Scan for the cell matching the given text and deliver its [X, Y] coordinate at center. 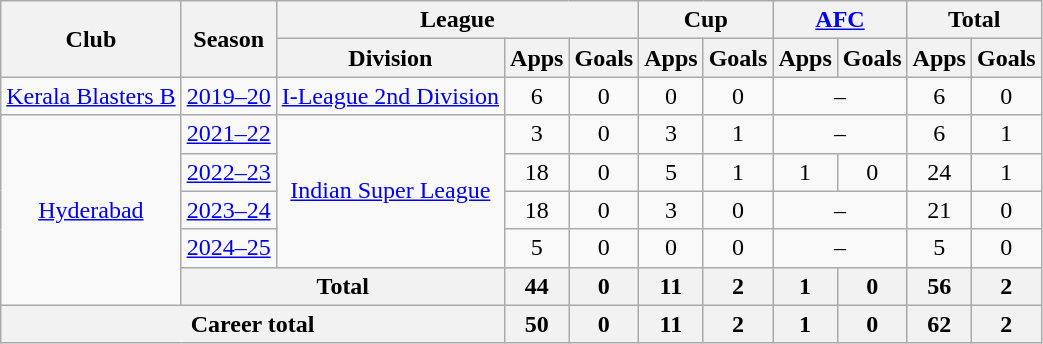
Hyderabad [91, 210]
Club [91, 39]
League [458, 20]
56 [939, 286]
Cup [706, 20]
Career total [253, 324]
24 [939, 172]
2023–24 [228, 210]
Indian Super League [390, 191]
2019–20 [228, 96]
I-League 2nd Division [390, 96]
Kerala Blasters B [91, 96]
44 [537, 286]
2024–25 [228, 248]
AFC [840, 20]
Season [228, 39]
21 [939, 210]
62 [939, 324]
2022–23 [228, 172]
Division [390, 58]
50 [537, 324]
2021–22 [228, 134]
